Determine the (X, Y) coordinate at the center of the cell enclosing the given text.  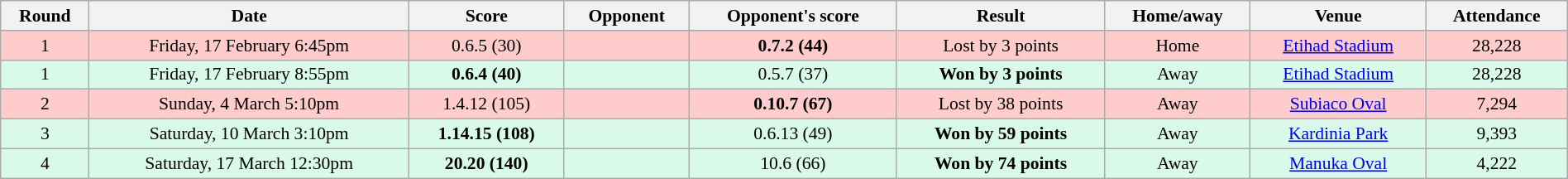
Lost by 3 points (1001, 46)
1.4.12 (105) (486, 104)
Won by 59 points (1001, 134)
Kardinia Park (1338, 134)
Round (45, 16)
Friday, 17 February 6:45pm (250, 46)
3 (45, 134)
Won by 3 points (1001, 75)
7,294 (1497, 104)
2 (45, 104)
Opponent's score (792, 16)
20.20 (140) (486, 163)
Friday, 17 February 8:55pm (250, 75)
1.14.15 (108) (486, 134)
4 (45, 163)
Saturday, 10 March 3:10pm (250, 134)
Sunday, 4 March 5:10pm (250, 104)
Won by 74 points (1001, 163)
Result (1001, 16)
Attendance (1497, 16)
0.6.5 (30) (486, 46)
Score (486, 16)
Opponent (627, 16)
Date (250, 16)
Venue (1338, 16)
0.5.7 (37) (792, 75)
0.6.4 (40) (486, 75)
Saturday, 17 March 12:30pm (250, 163)
Manuka Oval (1338, 163)
Lost by 38 points (1001, 104)
9,393 (1497, 134)
0.10.7 (67) (792, 104)
Subiaco Oval (1338, 104)
Home/away (1178, 16)
0.6.13 (49) (792, 134)
10.6 (66) (792, 163)
4,222 (1497, 163)
0.7.2 (44) (792, 46)
Home (1178, 46)
